Locate the cell with the specified text and output its (x, y) center coordinate. 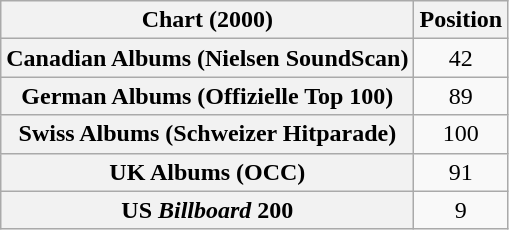
89 (461, 96)
Position (461, 20)
UK Albums (OCC) (208, 172)
100 (461, 134)
Canadian Albums (Nielsen SoundScan) (208, 58)
42 (461, 58)
German Albums (Offizielle Top 100) (208, 96)
Swiss Albums (Schweizer Hitparade) (208, 134)
91 (461, 172)
9 (461, 210)
US Billboard 200 (208, 210)
Chart (2000) (208, 20)
